Search for the cell housing the specified text and yield its (X, Y) center coordinate. 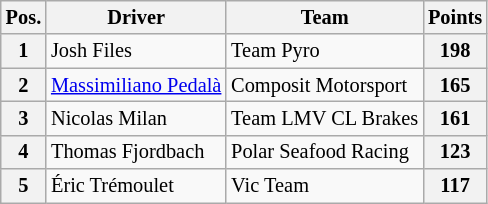
Team Pyro (324, 51)
Nicolas Milan (136, 118)
117 (455, 186)
Team LMV CL Brakes (324, 118)
5 (24, 186)
161 (455, 118)
Composit Motorsport (324, 85)
Pos. (24, 17)
165 (455, 85)
Points (455, 17)
Team (324, 17)
Josh Files (136, 51)
2 (24, 85)
3 (24, 118)
Éric Trémoulet (136, 186)
Polar Seafood Racing (324, 152)
Driver (136, 17)
4 (24, 152)
Massimiliano Pedalà (136, 85)
Thomas Fjordbach (136, 152)
1 (24, 51)
123 (455, 152)
Vic Team (324, 186)
198 (455, 51)
